Pinpoint the cell where the given text exists, returning its (x, y) midpoint coordinate. 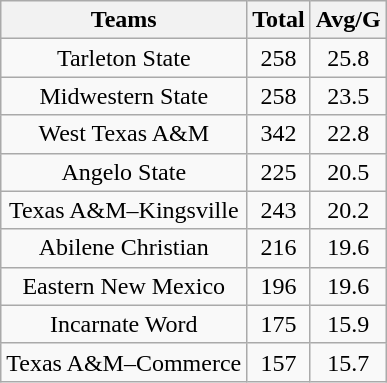
Teams (124, 20)
225 (279, 172)
196 (279, 286)
25.8 (348, 58)
175 (279, 324)
22.8 (348, 134)
Tarleton State (124, 58)
243 (279, 210)
Midwestern State (124, 96)
Total (279, 20)
West Texas A&M (124, 134)
20.2 (348, 210)
Texas A&M–Kingsville (124, 210)
157 (279, 362)
15.7 (348, 362)
20.5 (348, 172)
Eastern New Mexico (124, 286)
Texas A&M–Commerce (124, 362)
Angelo State (124, 172)
Avg/G (348, 20)
Abilene Christian (124, 248)
216 (279, 248)
342 (279, 134)
23.5 (348, 96)
Incarnate Word (124, 324)
15.9 (348, 324)
